Provide the [X, Y] coordinate of the cell's center where the given text is located.  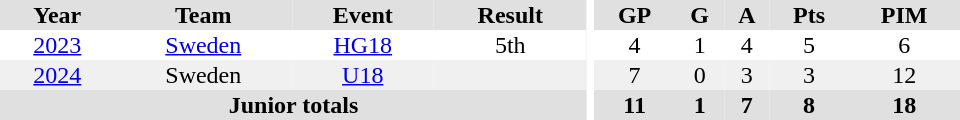
8 [810, 105]
11 [635, 105]
Year [58, 15]
A [747, 15]
18 [904, 105]
Pts [810, 15]
U18 [363, 75]
PIM [904, 15]
5th [511, 45]
2024 [58, 75]
Junior totals [294, 105]
2023 [58, 45]
6 [904, 45]
0 [700, 75]
HG18 [363, 45]
G [700, 15]
GP [635, 15]
Result [511, 15]
12 [904, 75]
Team [204, 15]
Event [363, 15]
5 [810, 45]
